Return (x, y) of the center of cell containing provided text 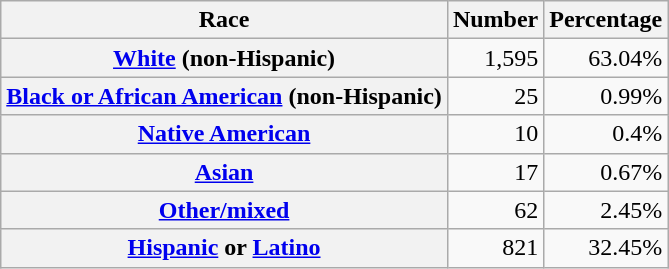
Native American (224, 134)
Black or African American (non-Hispanic) (224, 96)
Percentage (606, 20)
Other/mixed (224, 210)
0.99% (606, 96)
1,595 (495, 58)
Hispanic or Latino (224, 248)
10 (495, 134)
62 (495, 210)
2.45% (606, 210)
Asian (224, 172)
Number (495, 20)
25 (495, 96)
17 (495, 172)
White (non-Hispanic) (224, 58)
821 (495, 248)
63.04% (606, 58)
32.45% (606, 248)
0.4% (606, 134)
Race (224, 20)
0.67% (606, 172)
